Capture the cell that displays the provided text and extract its (X, Y) central coordinate. 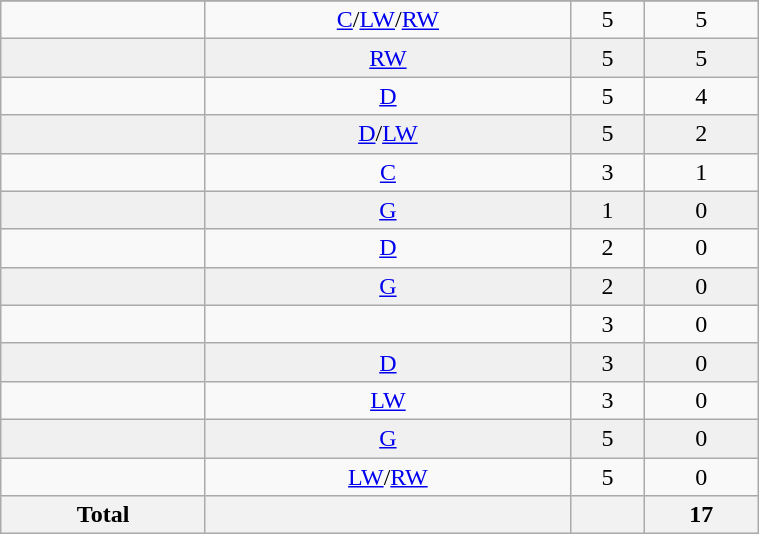
LW/RW (388, 477)
Total (104, 515)
RW (388, 58)
4 (702, 96)
17 (702, 515)
D/LW (388, 134)
C/LW/RW (388, 20)
C (388, 172)
LW (388, 400)
